Find where the given text appears and provide that cell's center as (X, Y) coordinate. 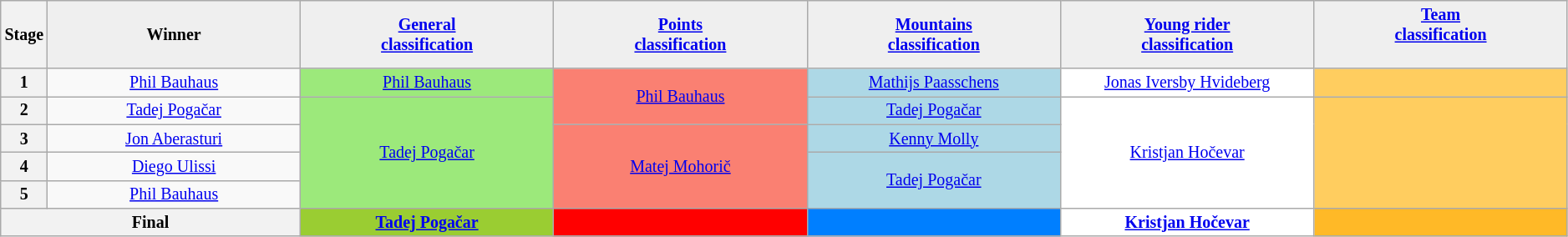
Jon Aberasturi (174, 139)
Matej Mohorič (680, 166)
Winner (174, 35)
Generalclassification (426, 35)
4 (24, 167)
Stage (24, 35)
3 (24, 139)
Kenny Molly (934, 139)
Young riderclassification (1186, 35)
Diego Ulissi (174, 167)
1 (24, 83)
Mountainsclassification (934, 35)
Jonas Iversby Hvideberg (1186, 83)
Pointsclassification (680, 35)
2 (24, 110)
Mathijs Paasschens (934, 83)
5 (24, 194)
Final (150, 222)
Teamclassification (1440, 35)
